Pinpoint the cell where the given text exists, returning its [x, y] midpoint coordinate. 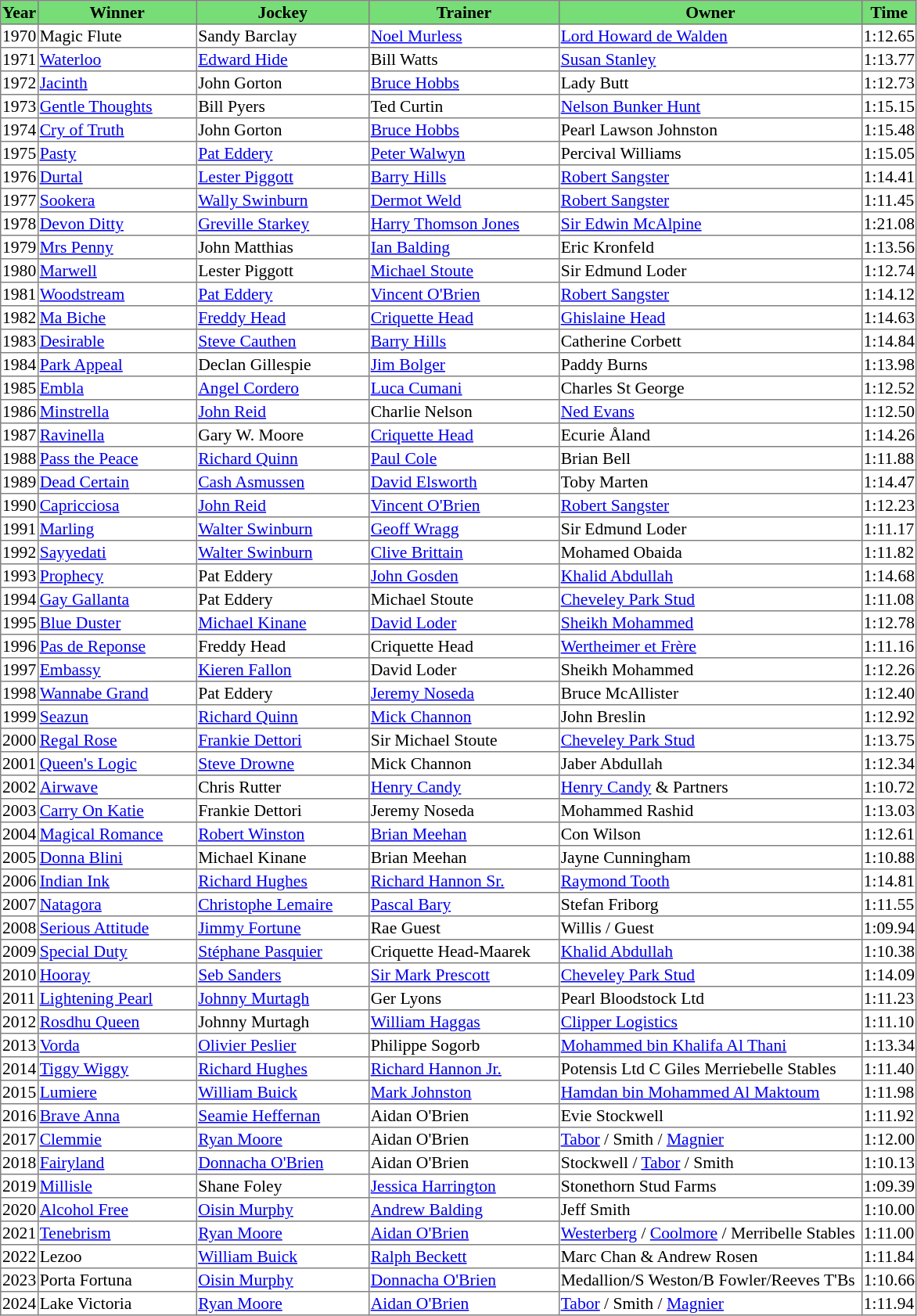
1:14.47 [889, 482]
David Elsworth [463, 482]
1987 [20, 435]
Lady Butt [710, 83]
Jeff Smith [710, 1210]
Seamie Heffernan [282, 1116]
Wertheimer et Frère [710, 646]
Pass the Peace [117, 458]
1970 [20, 36]
1:14.41 [889, 177]
Kieren Fallon [282, 670]
Pascal Bary [463, 904]
Harry Thomson Jones [463, 224]
Jim Bolger [463, 365]
Steve Drowne [282, 764]
John Gosden [463, 576]
1:12.52 [889, 388]
2017 [20, 1139]
Devon Ditty [117, 224]
Henry Candy & Partners [710, 787]
Christophe Lemaire [282, 904]
Alcohol Free [117, 1210]
Nelson Bunker Hunt [710, 106]
Ned Evans [710, 412]
2018 [20, 1163]
Noel Murless [463, 36]
1:10.72 [889, 787]
Peter Walwyn [463, 153]
Con Wilson [710, 834]
1979 [20, 247]
Tiggy Wiggy [117, 1069]
Richard Hannon Jr. [463, 1069]
2007 [20, 904]
1997 [20, 670]
1982 [20, 318]
Pearl Bloodstock Ltd [710, 998]
Jockey [282, 13]
2008 [20, 928]
Park Appeal [117, 365]
1993 [20, 576]
Raymond Tooth [710, 881]
2019 [20, 1186]
Winner [117, 13]
Ted Curtin [463, 106]
Waterloo [117, 59]
1:13.34 [889, 1045]
Ravinella [117, 435]
1984 [20, 365]
2024 [20, 1303]
Philippe Sogorb [463, 1045]
1:11.84 [889, 1257]
Willis / Guest [710, 928]
1:10.66 [889, 1280]
1:13.56 [889, 247]
Capricciosa [117, 505]
1976 [20, 177]
1:12.92 [889, 717]
Rosdhu Queen [117, 1022]
Paddy Burns [710, 365]
Paul Cole [463, 458]
Marc Chan & Andrew Rosen [710, 1257]
Cry of Truth [117, 130]
Marwell [117, 271]
Owner [710, 13]
Sayyedati [117, 552]
Richard Hannon Sr. [463, 881]
1994 [20, 599]
1973 [20, 106]
Luca Cumani [463, 388]
1:12.50 [889, 412]
Charles St George [710, 388]
1:11.17 [889, 529]
1:14.81 [889, 881]
Sir Mark Prescott [463, 975]
Ralph Beckett [463, 1257]
Stefan Friborg [710, 904]
John Matthias [282, 247]
2013 [20, 1045]
Bill Pyers [282, 106]
1977 [20, 200]
1:11.40 [889, 1069]
1:11.45 [889, 200]
1:11.98 [889, 1092]
Jayne Cunningham [710, 858]
Susan Stanley [710, 59]
Woodstream [117, 294]
Queen's Logic [117, 764]
1:11.08 [889, 599]
1971 [20, 59]
Carry On Katie [117, 811]
Regal Rose [117, 740]
2001 [20, 764]
Cash Asmussen [282, 482]
Mrs Penny [117, 247]
Donna Blini [117, 858]
Tenebrism [117, 1233]
1:10.13 [889, 1163]
Steve Cauthen [282, 341]
1975 [20, 153]
Pearl Lawson Johnston [710, 130]
Natagora [117, 904]
Charlie Nelson [463, 412]
Lake Victoria [117, 1303]
1983 [20, 341]
Bruce McAllister [710, 693]
1989 [20, 482]
1:12.00 [889, 1139]
1:13.98 [889, 365]
Marling [117, 529]
Lezoo [117, 1257]
Durtal [117, 177]
1:12.40 [889, 693]
2012 [20, 1022]
2010 [20, 975]
Evie Stockwell [710, 1116]
1:11.88 [889, 458]
Millisle [117, 1186]
1992 [20, 552]
1:15.05 [889, 153]
Medallion/S Weston/B Fowler/Reeves T'Bs [710, 1280]
2009 [20, 951]
Andrew Balding [463, 1210]
Ghislaine Head [710, 318]
1:12.65 [889, 36]
Prophecy [117, 576]
Geoff Wragg [463, 529]
Greville Starkey [282, 224]
1:14.84 [889, 341]
1:12.34 [889, 764]
Clive Brittain [463, 552]
1988 [20, 458]
Jaber Abdullah [710, 764]
Lightening Pearl [117, 998]
1:10.00 [889, 1210]
1:13.77 [889, 59]
1:14.26 [889, 435]
2002 [20, 787]
1:13.03 [889, 811]
1998 [20, 693]
1:15.48 [889, 130]
1:11.00 [889, 1233]
Stonethorn Stud Farms [710, 1186]
William Haggas [463, 1022]
1:14.63 [889, 318]
2015 [20, 1092]
Minstrella [117, 412]
2022 [20, 1257]
Sir Edwin McAlpine [710, 224]
Year [20, 13]
Olivier Peslier [282, 1045]
Edward Hide [282, 59]
Mark Johnston [463, 1092]
1981 [20, 294]
Rae Guest [463, 928]
Ger Lyons [463, 998]
1:09.39 [889, 1186]
Potensis Ltd C Giles Merriebelle Stables [710, 1069]
Dead Certain [117, 482]
1:14.68 [889, 576]
1:14.12 [889, 294]
Lord Howard de Walden [710, 36]
Westerberg / Coolmore / Merribelle Stables [710, 1233]
Shane Foley [282, 1186]
1974 [20, 130]
Criquette Head-Maarek [463, 951]
Chris Rutter [282, 787]
Bill Watts [463, 59]
Hamdan bin Mohammed Al Maktoum [710, 1092]
Angel Cordero [282, 388]
Pasty [117, 153]
Stockwell / Tabor / Smith [710, 1163]
2016 [20, 1116]
1:13.75 [889, 740]
Mohammed bin Khalifa Al Thani [710, 1045]
Percival Williams [710, 153]
1:09.94 [889, 928]
1:12.74 [889, 271]
1:12.78 [889, 623]
Catherine Corbett [710, 341]
Embassy [117, 670]
Porta Fortuna [117, 1280]
Toby Marten [710, 482]
1:10.38 [889, 951]
Brian Bell [710, 458]
1990 [20, 505]
1995 [20, 623]
Hooray [117, 975]
1985 [20, 388]
Jessica Harrington [463, 1186]
Vorda [117, 1045]
2006 [20, 881]
Magical Romance [117, 834]
Trainer [463, 13]
1999 [20, 717]
1980 [20, 271]
Stéphane Pasquier [282, 951]
1972 [20, 83]
2021 [20, 1233]
Sandy Barclay [282, 36]
1:21.08 [889, 224]
Wally Swinburn [282, 200]
Brave Anna [117, 1116]
Blue Duster [117, 623]
John Breslin [710, 717]
Embla [117, 388]
Seb Sanders [282, 975]
Pas de Reponse [117, 646]
Gay Gallanta [117, 599]
1:11.10 [889, 1022]
Sir Michael Stoute [463, 740]
Eric Kronfeld [710, 247]
Jimmy Fortune [282, 928]
1:11.92 [889, 1116]
Dermot Weld [463, 200]
1:11.82 [889, 552]
1996 [20, 646]
Indian Ink [117, 881]
Lumiere [117, 1092]
Jacinth [117, 83]
Ian Balding [463, 247]
Sookera [117, 200]
1978 [20, 224]
1991 [20, 529]
2020 [20, 1210]
Gary W. Moore [282, 435]
Wannabe Grand [117, 693]
1:12.26 [889, 670]
Ma Biche [117, 318]
Time [889, 13]
1:11.23 [889, 998]
Mohamed Obaida [710, 552]
2003 [20, 811]
Magic Flute [117, 36]
Gentle Thoughts [117, 106]
Seazun [117, 717]
2000 [20, 740]
Fairyland [117, 1163]
1:12.73 [889, 83]
Airwave [117, 787]
Desirable [117, 341]
2011 [20, 998]
Clipper Logistics [710, 1022]
2005 [20, 858]
1986 [20, 412]
1:12.61 [889, 834]
2014 [20, 1069]
1:11.16 [889, 646]
2023 [20, 1280]
Ecurie Åland [710, 435]
Robert Winston [282, 834]
1:14.09 [889, 975]
1:15.15 [889, 106]
Henry Candy [463, 787]
Serious Attitude [117, 928]
1:11.55 [889, 904]
2004 [20, 834]
Special Duty [117, 951]
1:10.88 [889, 858]
1:12.23 [889, 505]
Clemmie [117, 1139]
Declan Gillespie [282, 365]
1:11.94 [889, 1303]
Mohammed Rashid [710, 811]
